From the cell containing the given text, extract its center point as [X, Y] coordinate. 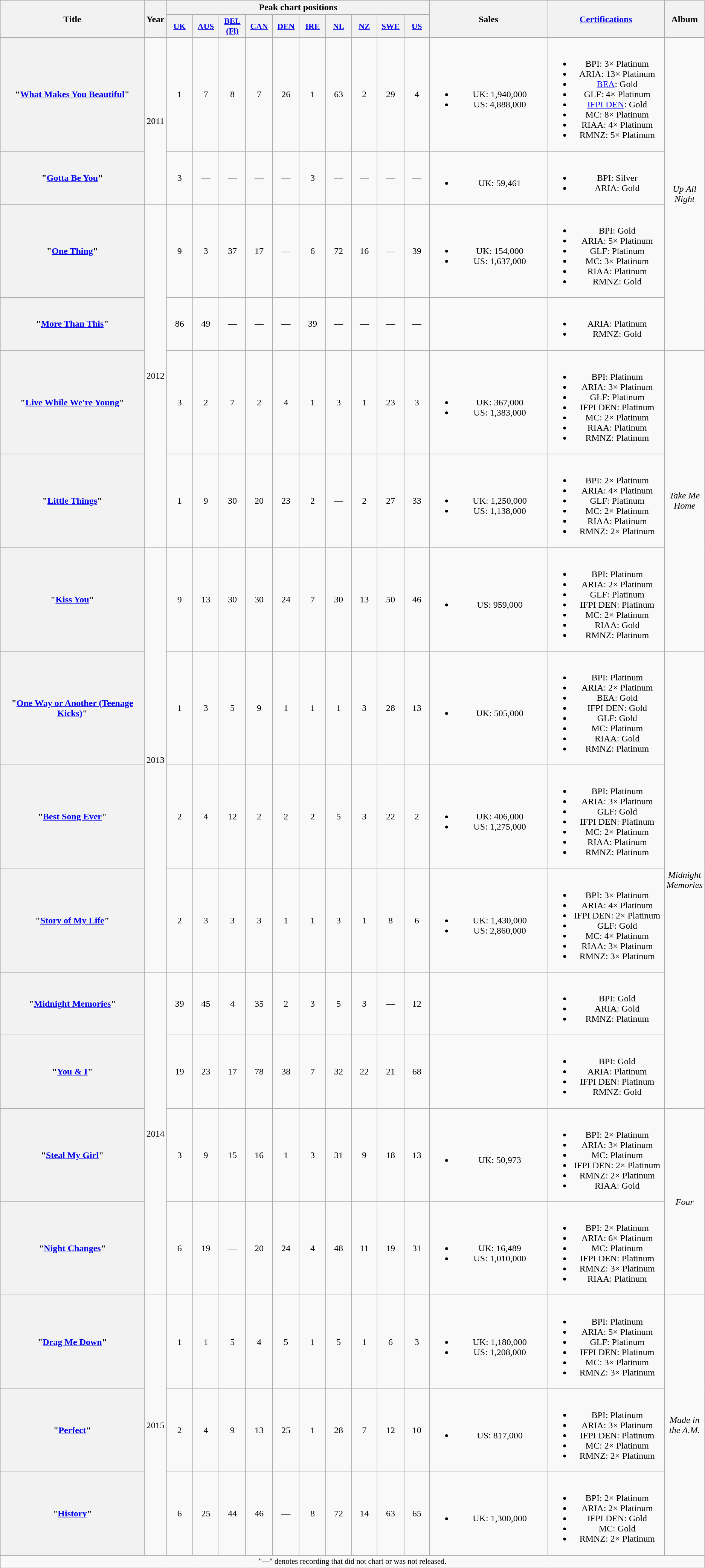
"Little Things" [72, 501]
BPI: 2× PlatinumARIA: 6× PlatinumMC: PlatinumIFPI DEN: PlatinumRMNZ: 3× PlatinumRIAA: Platinum [606, 1249]
SWE [391, 26]
Peak chart positions [298, 8]
UK: 505,000 [489, 708]
UK: 1,430,000US: 2,860,000 [489, 921]
BPI: GoldARIA: GoldRMNZ: Platinum [606, 1004]
US: 817,000 [489, 1430]
21 [391, 1072]
AUS [206, 26]
NZ [364, 26]
2011 [155, 121]
2014 [155, 1134]
Title [72, 19]
"What Makes You Beautiful" [72, 95]
68 [417, 1072]
27 [391, 501]
"History" [72, 1514]
BPI: GoldARIA: PlatinumIFPI DEN: PlatinumRMNZ: Gold [606, 1072]
"—" denotes recording that did not chart or was not released. [352, 1562]
BPI: 3× PlatinumARIA: 13× PlatinumBEA: GoldGLF: 4× PlatinumIFPI DEN: GoldMC: 8× PlatinumRIAA: 4× PlatinumRMNZ: 5× Platinum [606, 95]
86 [179, 324]
"Perfect" [72, 1430]
18 [391, 1155]
Midnight Memories [685, 879]
BPI: 2× PlatinumARIA: 4× PlatinumGLF: PlatinumMC: 2× PlatinumRIAA: PlatinumRMNZ: 2× Platinum [606, 501]
BPI: PlatinumARIA: 5× PlatinumGLF: PlatinumIFPI DEN: PlatinumMC: 3× PlatinumRMNZ: 3× Platinum [606, 1342]
"Kiss You" [72, 599]
"Story of My Life" [72, 921]
11 [364, 1249]
US [417, 26]
UK: 367,000US: 1,383,000 [489, 402]
Album [685, 19]
CAN [259, 26]
48 [339, 1249]
"One Thing" [72, 251]
38 [286, 1072]
UK: 50,973 [489, 1155]
BPI: 2× PlatinumARIA: 2× PlatinumIFPI DEN: GoldMC: GoldRMNZ: 2× Platinum [606, 1514]
"Night Changes" [72, 1249]
37 [233, 251]
78 [259, 1072]
45 [206, 1004]
15 [233, 1155]
BPI: PlatinumARIA: 2× PlatinumGLF: PlatinumIFPI DEN: PlatinumMC: 2× PlatinumRIAA: GoldRMNZ: Platinum [606, 599]
UK: 1,180,000US: 1,208,000 [489, 1342]
UK: 1,940,000US: 4,888,000 [489, 95]
"Gotta Be You" [72, 178]
Up All Night [685, 194]
US: 959,000 [489, 599]
BPI: GoldARIA: 5× PlatinumGLF: PlatinumMC: 3× PlatinumRIAA: PlatinumRMNZ: Gold [606, 251]
BEL (Fl) [233, 26]
UK: 16,489US: 1,010,000 [489, 1249]
29 [391, 95]
BPI: 2× PlatinumARIA: 3× PlatinumMC: PlatinumIFPI DEN: 2× PlatinumRMNZ: 2× PlatinumRIAA: Gold [606, 1155]
IRE [313, 26]
14 [364, 1514]
Take Me Home [685, 501]
BPI: PlatinumARIA: 2× PlatinumBEA: GoldIFPI DEN: GoldGLF: GoldMC: PlatinumRIAA: GoldRMNZ: Platinum [606, 708]
UK: 1,300,000 [489, 1514]
49 [206, 324]
BPI: PlatinumARIA: 3× PlatinumGLF: GoldIFPI DEN: PlatinumMC: 2× PlatinumRIAA: PlatinumRMNZ: Platinum [606, 817]
"Best Song Ever" [72, 817]
"You & I" [72, 1072]
UK: 406,000US: 1,275,000 [489, 817]
UK: 154,000US: 1,637,000 [489, 251]
Sales [489, 19]
BPI: SilverARIA: Gold [606, 178]
2015 [155, 1425]
Four [685, 1202]
DEN [286, 26]
44 [233, 1514]
"More Than This" [72, 324]
26 [286, 95]
"Steal My Girl" [72, 1155]
UK: 59,461 [489, 178]
65 [417, 1514]
33 [417, 501]
Year [155, 19]
2012 [155, 376]
"One Way or Another (Teenage Kicks)" [72, 708]
2013 [155, 760]
"Live While We're Young" [72, 402]
10 [417, 1430]
"Drag Me Down" [72, 1342]
UK [179, 26]
50 [391, 599]
ARIA: PlatinumRMNZ: Gold [606, 324]
BPI: PlatinumARIA: 3× PlatinumGLF: PlatinumIFPI DEN: PlatinumMC: 2× PlatinumRIAA: PlatinumRMNZ: Platinum [606, 402]
UK: 1,250,000US: 1,138,000 [489, 501]
Certifications [606, 19]
Made in the A.M. [685, 1425]
32 [339, 1072]
BPI: 3× PlatinumARIA: 4× PlatinumIFPI DEN: 2× PlatinumGLF: GoldMC: 4× PlatinumRIAA: 3× PlatinumRMNZ: 3× Platinum [606, 921]
BPI: PlatinumARIA: 3× PlatinumIFPI DEN: PlatinumMC: 2× PlatinumRMNZ: 2× Platinum [606, 1430]
NL [339, 26]
"Midnight Memories" [72, 1004]
35 [259, 1004]
